Find where the given text appears and provide that cell's center as [X, Y] coordinate. 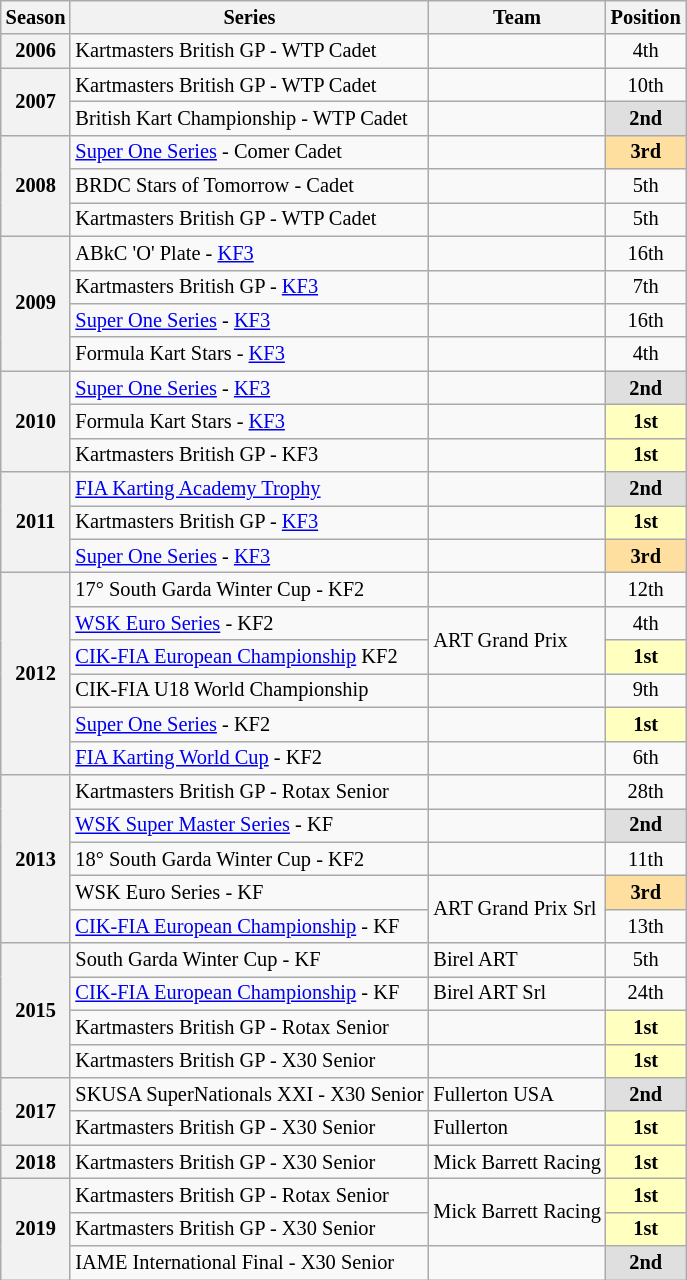
Team [516, 17]
CIK-FIA European Championship KF2 [249, 657]
South Garda Winter Cup - KF [249, 960]
Birel ART [516, 960]
CIK-FIA U18 World Championship [249, 690]
Super One Series - KF2 [249, 724]
Super One Series - Comer Cadet [249, 152]
2010 [36, 422]
12th [646, 589]
2019 [36, 1228]
2006 [36, 51]
6th [646, 758]
WSK Euro Series - KF [249, 892]
24th [646, 993]
17° South Garda Winter Cup - KF2 [249, 589]
ART Grand Prix Srl [516, 908]
Fullerton USA [516, 1094]
2017 [36, 1110]
10th [646, 85]
Position [646, 17]
Birel ART Srl [516, 993]
FIA Karting World Cup - KF2 [249, 758]
BRDC Stars of Tomorrow - Cadet [249, 186]
7th [646, 287]
WSK Super Master Series - KF [249, 825]
2011 [36, 522]
IAME International Final - X30 Senior [249, 1263]
SKUSA SuperNationals XXI - X30 Senior [249, 1094]
11th [646, 859]
2018 [36, 1162]
ABkC 'O' Plate - KF3 [249, 253]
28th [646, 791]
13th [646, 926]
2015 [36, 1010]
ART Grand Prix [516, 640]
2008 [36, 186]
18° South Garda Winter Cup - KF2 [249, 859]
2009 [36, 304]
Series [249, 17]
Fullerton [516, 1128]
WSK Euro Series - KF2 [249, 623]
2012 [36, 673]
2013 [36, 858]
Season [36, 17]
British Kart Championship - WTP Cadet [249, 118]
2007 [36, 102]
9th [646, 690]
FIA Karting Academy Trophy [249, 489]
